Determine the [x, y] coordinate at the center of the cell enclosing the given text.  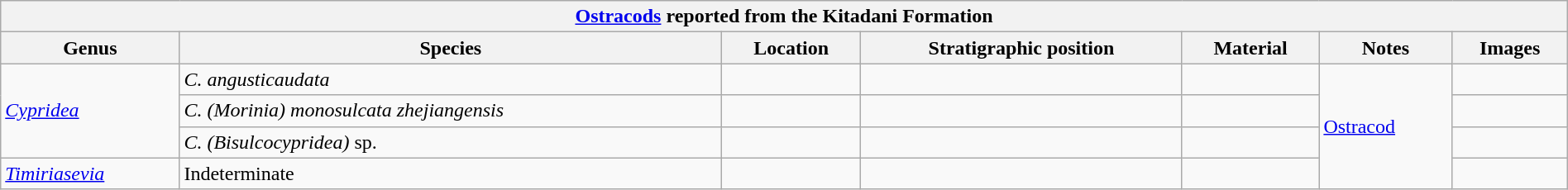
Stratigraphic position [1022, 48]
Ostracods reported from the Kitadani Formation [784, 17]
Images [1510, 48]
Ostracod [1386, 126]
Indeterminate [451, 173]
Location [791, 48]
C. (Morinia) monosulcata zhejiangensis [451, 111]
Material [1250, 48]
Genus [90, 48]
Timiriasevia [90, 173]
Notes [1386, 48]
Species [451, 48]
Cypridea [90, 111]
C. angusticaudata [451, 79]
C. (Bisulcocypridea) sp. [451, 142]
